Output the [x, y] coordinate of the center of the cell containing the given text.  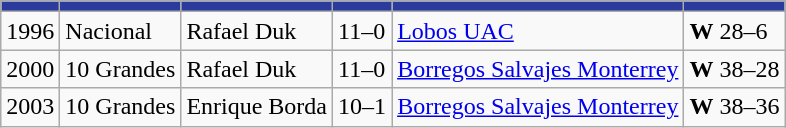
W 28–6 [734, 31]
2003 [30, 107]
Enrique Borda [257, 107]
10–1 [362, 107]
W 38–28 [734, 69]
W 38–36 [734, 107]
1996 [30, 31]
Lobos UAC [538, 31]
Nacional [120, 31]
2000 [30, 69]
